Identify which cell holds the provided text, then report its (X, Y) central coordinate. 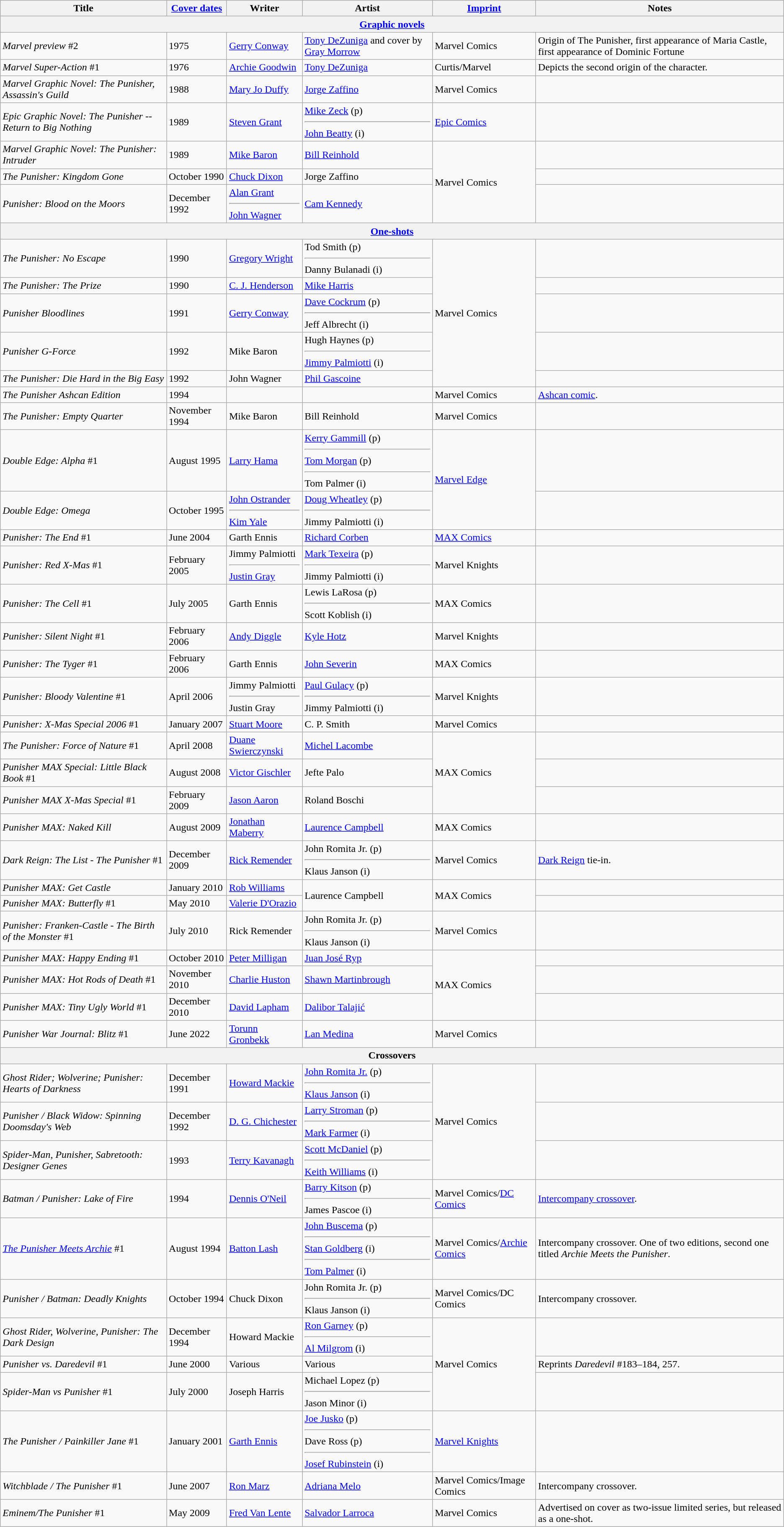
June 2007 (197, 1486)
Graphic novels (392, 24)
June 2000 (197, 1364)
C. J. Henderson (264, 285)
Scott McDaniel (p)Keith Williams (i) (368, 1160)
Juan José Ryp (368, 958)
Duane Swierczynski (264, 745)
The Punisher: No Escape (84, 258)
Marvel Comics/Archie Comics (484, 1248)
Epic Graphic Novel: The Punisher -- Return to Big Nothing (84, 122)
Epic Comics (484, 122)
Hugh Haynes (p)Jimmy Palmiotti (i) (368, 352)
December 2010 (197, 1007)
1988 (197, 89)
Salvador Larroca (368, 1513)
Punisher War Journal: Blitz #1 (84, 1034)
The Punisher: Die Hard in the Big Easy (84, 379)
Punisher: Silent Night #1 (84, 636)
August 1994 (197, 1248)
Richard Corben (368, 538)
1976 (197, 67)
D. G. Chichester (264, 1121)
Stuart Moore (264, 724)
Mark Texeira (p)Jimmy Palmiotti (i) (368, 565)
Dark Reign: The List - The Punisher #1 (84, 860)
Kyle Hotz (368, 636)
Punisher G-Force (84, 352)
Dalibor Talajić (368, 1007)
Valerie D'Orazio (264, 903)
The Punisher: Kingdom Gone (84, 176)
Origin of The Punisher, first appearance of Maria Castle, first appearance of Dominic Fortune (660, 46)
Lan Medina (368, 1034)
Dark Reign tie-in. (660, 860)
Peter Milligan (264, 958)
November 2010 (197, 980)
John OstranderKim Yale (264, 510)
Punisher vs. Daredevil #1 (84, 1364)
October 1995 (197, 510)
Andy Diggle (264, 636)
Intercompany crossover. One of two editions, second one titled Archie Meets the Punisher. (660, 1248)
Victor Gischler (264, 773)
David Lapham (264, 1007)
April 2008 (197, 745)
Michael Lopez (p)Jason Minor (i) (368, 1392)
July 2010 (197, 931)
Marvel Graphic Novel: The Punisher, Assassin's Guild (84, 89)
Artist (368, 8)
1975 (197, 46)
Cover dates (197, 8)
The Punisher: Force of Nature #1 (84, 745)
Ron Garney (p)Al Milgrom (i) (368, 1337)
Jefte Palo (368, 773)
Roland Boschi (368, 800)
Gregory Wright (264, 258)
Michel Lacombe (368, 745)
Punisher MAX: Hot Rods of Death #1 (84, 980)
Steven Grant (264, 122)
Punisher / Black Widow: Spinning Doomsday's Web (84, 1121)
The Punisher: Empty Quarter (84, 417)
John Buscema (p)Stan Goldberg (i)Tom Palmer (i) (368, 1248)
Punisher: Franken-Castle - The Birth of the Monster #1 (84, 931)
Eminem/The Punisher #1 (84, 1513)
Punisher / Batman: Deadly Knights (84, 1298)
December 1991 (197, 1083)
Kerry Gammill (p)Tom Morgan (p)Tom Palmer (i) (368, 461)
Writer (264, 8)
Punisher: X-Mas Special 2006 #1 (84, 724)
Tony DeZuniga (368, 67)
Punisher MAX: Happy Ending #1 (84, 958)
January 2010 (197, 888)
Dennis O'Neil (264, 1198)
Mike Zeck (p)John Beatty (i) (368, 122)
December 2009 (197, 860)
Double Edge: Omega (84, 510)
John Wagner (264, 379)
Marvel Super-Action #1 (84, 67)
February 2005 (197, 565)
Punisher: Blood on the Moors (84, 204)
Punisher MAX: Get Castle (84, 888)
Tony DeZuniga and cover by Gray Morrow (368, 46)
Punisher: Bloody Valentine #1 (84, 696)
Barry Kitson (p)James Pascoe (i) (368, 1198)
Rob Williams (264, 888)
Punisher: The End #1 (84, 538)
December 1994 (197, 1337)
June 2004 (197, 538)
Batman / Punisher: Lake of Fire (84, 1198)
Ron Marz (264, 1486)
Charlie Huston (264, 980)
Shawn Martinbrough (368, 980)
Advertised on cover as two-issue limited series, but released as a one-shot. (660, 1513)
The Punisher / Painkiller Jane #1 (84, 1442)
Joseph Harris (264, 1392)
Marvel Graphic Novel: The Punisher: Intruder (84, 155)
Crossovers (392, 1056)
The Punisher Ashcan Edition (84, 395)
Punisher MAX: Butterfly #1 (84, 903)
One-shots (392, 231)
Joe Jusko (p)Dave Ross (p)Josef Rubinstein (i) (368, 1442)
Larry Hama (264, 461)
Tod Smith (p)Danny Bulanadi (i) (368, 258)
Ashcan comic. (660, 395)
Punisher: The Tyger #1 (84, 664)
Ghost Rider; Wolverine; Punisher: Hearts of Darkness (84, 1083)
Mary Jo Duffy (264, 89)
Fred Van Lente (264, 1513)
Double Edge: Alpha #1 (84, 461)
Reprints Daredevil #183–184, 257. (660, 1364)
August 2008 (197, 773)
Lewis LaRosa (p)Scott Koblish (i) (368, 603)
Marvel Edge (484, 480)
John Severin (368, 664)
April 2006 (197, 696)
Punisher: The Cell #1 (84, 603)
August 1995 (197, 461)
Cam Kennedy (368, 204)
Mike Harris (368, 285)
October 2010 (197, 958)
January 2007 (197, 724)
Spider-Man vs Punisher #1 (84, 1392)
May 2010 (197, 903)
1991 (197, 313)
Batton Lash (264, 1248)
Alan GrantJohn Wagner (264, 204)
Depicts the second origin of the character. (660, 67)
Phil Gascoine (368, 379)
Notes (660, 8)
Marvel Comics/Image Comics (484, 1486)
February 2009 (197, 800)
Punisher Bloodlines (84, 313)
The Punisher Meets Archie #1 (84, 1248)
Punisher MAX: Tiny Ugly World #1 (84, 1007)
C. P. Smith (368, 724)
Imprint (484, 8)
July 2000 (197, 1392)
Jonathan Maberry (264, 827)
Adriana Melo (368, 1486)
Larry Stroman (p)Mark Farmer (i) (368, 1121)
The Punisher: The Prize (84, 285)
August 2009 (197, 827)
Dave Cockrum (p)Jeff Albrecht (i) (368, 313)
Curtis/Marvel (484, 67)
October 1994 (197, 1298)
November 1994 (197, 417)
Spider-Man, Punisher, Sabretooth: Designer Genes (84, 1160)
1993 (197, 1160)
Punisher MAX Special: Little Black Book #1 (84, 773)
Marvel preview #2 (84, 46)
Archie Goodwin (264, 67)
Punisher MAX: Naked Kill (84, 827)
Terry Kavanagh (264, 1160)
Punisher MAX X-Mas Special #1 (84, 800)
Ghost Rider, Wolverine, Punisher: The Dark Design (84, 1337)
July 2005 (197, 603)
Jason Aaron (264, 800)
Title (84, 8)
June 2022 (197, 1034)
January 2001 (197, 1442)
October 1990 (197, 176)
May 2009 (197, 1513)
Paul Gulacy (p)Jimmy Palmiotti (i) (368, 696)
Punisher: Red X-Mas #1 (84, 565)
Doug Wheatley (p)Jimmy Palmiotti (i) (368, 510)
Torunn Gronbekk (264, 1034)
Witchblade / The Punisher #1 (84, 1486)
